Detect which cell encompasses the target text, then output its (X, Y) center coordinate. 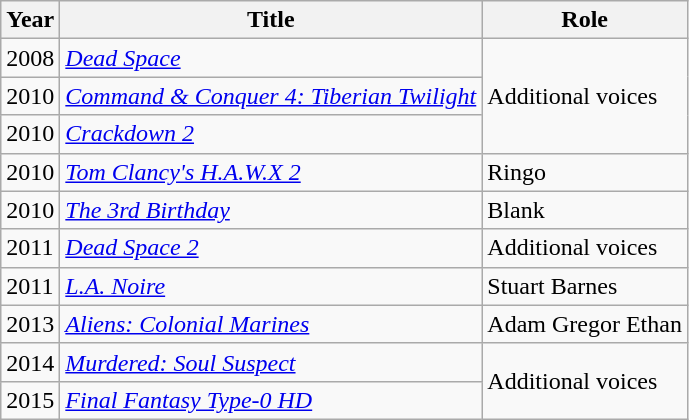
Title (271, 20)
Murdered: Soul Suspect (271, 362)
2014 (30, 362)
Crackdown 2 (271, 134)
Tom Clancy's H.A.W.X 2 (271, 172)
Adam Gregor Ethan (585, 324)
Dead Space (271, 58)
2015 (30, 400)
Final Fantasy Type-0 HD (271, 400)
Command & Conquer 4: Tiberian Twilight (271, 96)
2008 (30, 58)
Blank (585, 210)
Stuart Barnes (585, 286)
2013 (30, 324)
Dead Space 2 (271, 248)
Ringo (585, 172)
Role (585, 20)
L.A. Noire (271, 286)
The 3rd Birthday (271, 210)
Year (30, 20)
Aliens: Colonial Marines (271, 324)
